Provide the [x, y] coordinate of the cell's center where the given text is located.  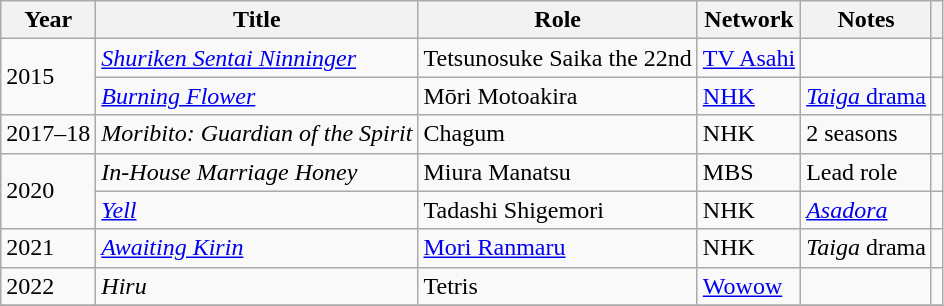
2015 [48, 77]
Role [558, 20]
Hiru [257, 286]
Awaiting Kirin [257, 248]
Lead role [866, 172]
2020 [48, 191]
Network [748, 20]
Miura Manatsu [558, 172]
2022 [48, 286]
Tadashi Shigemori [558, 210]
Mōri Motoakira [558, 96]
Shuriken Sentai Ninninger [257, 58]
Yell [257, 210]
Title [257, 20]
MBS [748, 172]
Chagum [558, 134]
Asadora [866, 210]
TV Asahi [748, 58]
In-House Marriage Honey [257, 172]
Mori Ranmaru [558, 248]
2 seasons [866, 134]
Year [48, 20]
Tetsunosuke Saika the 22nd [558, 58]
Wowow [748, 286]
Tetris [558, 286]
Burning Flower [257, 96]
2017–18 [48, 134]
2021 [48, 248]
Notes [866, 20]
Moribito: Guardian of the Spirit [257, 134]
